Return the (X, Y) coordinate for the center point of the cell that contains the specified text.  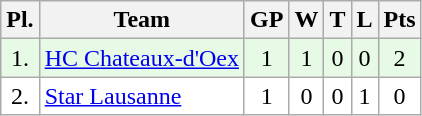
Pl. (20, 20)
Team (142, 20)
Pts (400, 20)
GP (266, 20)
2 (400, 58)
HC Chateaux-d'Oex (142, 58)
W (306, 20)
Star Lausanne (142, 96)
2. (20, 96)
L (364, 20)
T (338, 20)
1. (20, 58)
